Scan for the cell matching the given text and deliver its (X, Y) coordinate at center. 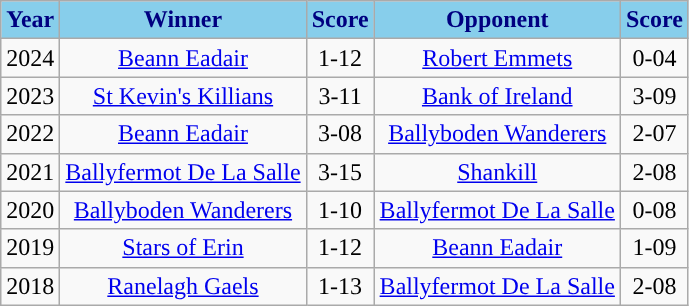
2024 (30, 58)
2-07 (654, 134)
St Kevin's Killians (183, 96)
Robert Emmets (497, 58)
Stars of Erin (183, 248)
2019 (30, 248)
0-08 (654, 210)
3-08 (340, 134)
Shankill (497, 172)
3-15 (340, 172)
Opponent (497, 20)
1-09 (654, 248)
2018 (30, 286)
2020 (30, 210)
3-09 (654, 96)
Bank of Ireland (497, 96)
0-04 (654, 58)
Year (30, 20)
3-11 (340, 96)
2021 (30, 172)
2023 (30, 96)
Ranelagh Gaels (183, 286)
Winner (183, 20)
1-13 (340, 286)
1-10 (340, 210)
2022 (30, 134)
